Detect which cell encompasses the target text, then output its (X, Y) center coordinate. 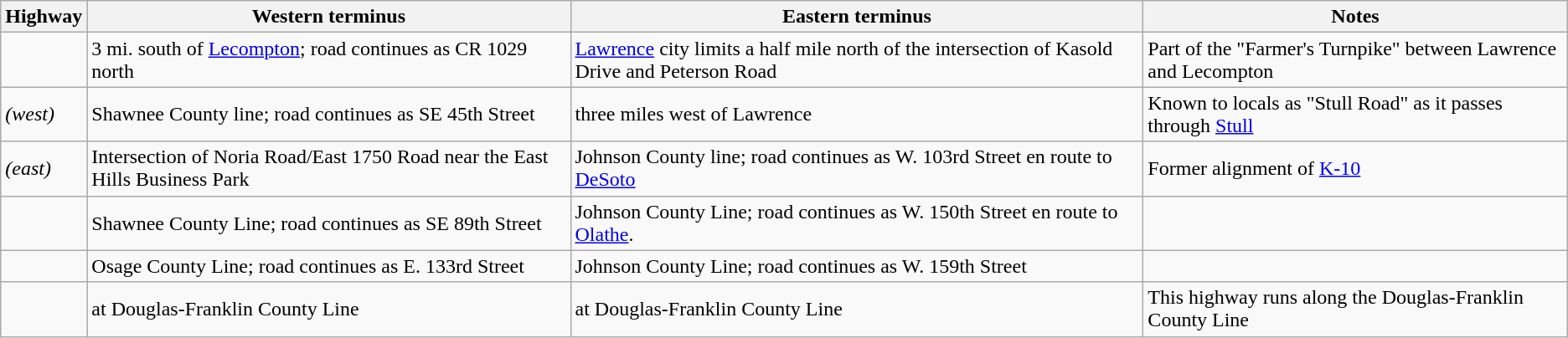
Intersection of Noria Road/East 1750 Road near the East Hills Business Park (328, 169)
(west) (44, 114)
Johnson County Line; road continues as W. 159th Street (857, 266)
Johnson County Line; road continues as W. 150th Street en route to Olathe. (857, 223)
Johnson County line; road continues as W. 103rd Street en route to DeSoto (857, 169)
Part of the "Farmer's Turnpike" between Lawrence and Lecompton (1355, 60)
three miles west of Lawrence (857, 114)
Eastern terminus (857, 17)
Notes (1355, 17)
Highway (44, 17)
Lawrence city limits a half mile north of the intersection of Kasold Drive and Peterson Road (857, 60)
This highway runs along the Douglas-Franklin County Line (1355, 310)
Osage County Line; road continues as E. 133rd Street (328, 266)
Shawnee County Line; road continues as SE 89th Street (328, 223)
Western terminus (328, 17)
Known to locals as "Stull Road" as it passes through Stull (1355, 114)
Former alignment of K-10 (1355, 169)
Shawnee County line; road continues as SE 45th Street (328, 114)
3 mi. south of Lecompton; road continues as CR 1029 north (328, 60)
(east) (44, 169)
